Identify which cell holds the provided text, then report its (X, Y) central coordinate. 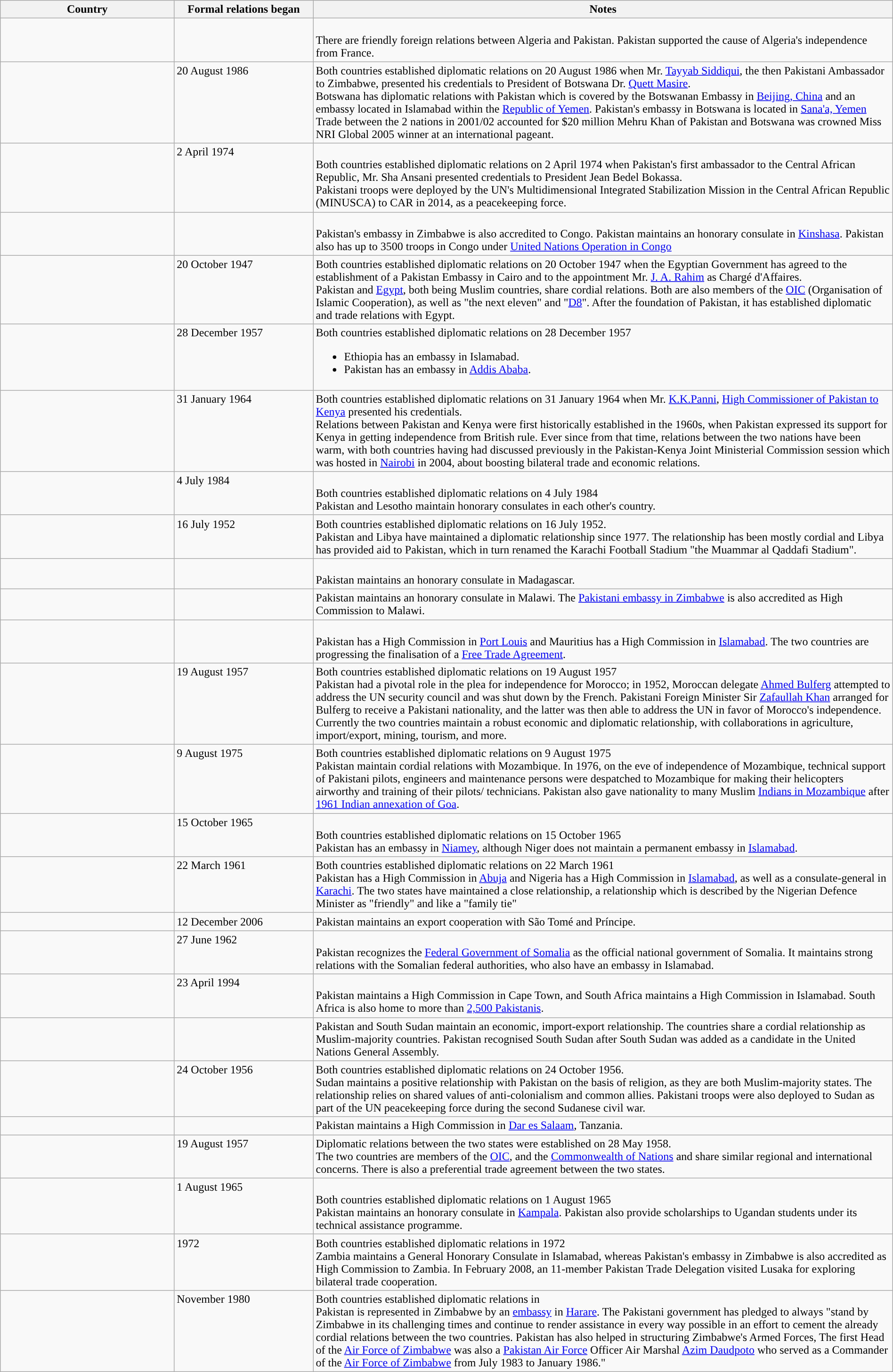
9 August 1975 (244, 779)
22 March 1961 (244, 885)
12 December 2006 (244, 922)
1 August 1965 (244, 1206)
Pakistan maintains an honorary consulate in Malawi. The Pakistani embassy in Zimbabwe is also accredited as High Commission to Malawi. (603, 604)
Formal relations began (244, 9)
16 July 1952 (244, 536)
31 January 1964 (244, 430)
20 October 1947 (244, 290)
15 October 1965 (244, 835)
Both countries established diplomatic relations on 4 July 1984Pakistan and Lesotho maintain honorary consulates in each other's country. (603, 493)
4 July 1984 (244, 493)
Notes (603, 9)
Both countries established diplomatic relations on 28 December 1957Ethiopia has an embassy in Islamabad.Pakistan has an embassy in Addis Ababa. (603, 357)
20 August 1986 (244, 103)
28 December 1957 (244, 357)
24 October 1956 (244, 1089)
Pakistan maintains a High Commission in Dar es Salaam, Tanzania. (603, 1126)
Pakistan maintains an honorary consulate in Madagascar. (603, 574)
1972 (244, 1262)
2 April 1974 (244, 178)
November 1980 (244, 1331)
23 April 1994 (244, 996)
27 June 1962 (244, 952)
There are friendly foreign relations between Algeria and Pakistan. Pakistan supported the cause of Algeria's independence from France. (603, 40)
Pakistan maintains an export cooperation with São Tomé and Príncipe. (603, 922)
Country (88, 9)
